Identify which cell holds the provided text, then report its [x, y] central coordinate. 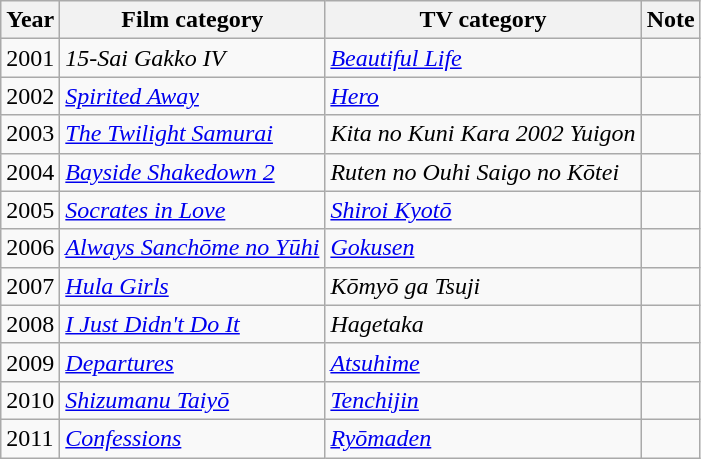
2010 [30, 400]
Shiroi Kyotō [483, 210]
Bayside Shakedown 2 [192, 172]
Kita no Kuni Kara 2002 Yuigon [483, 134]
Hula Girls [192, 286]
Tenchijin [483, 400]
2001 [30, 58]
Ryōmaden [483, 438]
15-Sai Gakko IV [192, 58]
TV category [483, 20]
2008 [30, 324]
2009 [30, 362]
2006 [30, 248]
2007 [30, 286]
2003 [30, 134]
The Twilight Samurai [192, 134]
Departures [192, 362]
Always Sanchōme no Yūhi [192, 248]
Beautiful Life [483, 58]
Hagetaka [483, 324]
Note [670, 20]
2002 [30, 96]
Film category [192, 20]
Hero [483, 96]
2004 [30, 172]
Ruten no Ouhi Saigo no Kōtei [483, 172]
2011 [30, 438]
2005 [30, 210]
Year [30, 20]
Atsuhime [483, 362]
Kōmyō ga Tsuji [483, 286]
Socrates in Love [192, 210]
Confessions [192, 438]
Spirited Away [192, 96]
I Just Didn't Do It [192, 324]
Shizumanu Taiyō [192, 400]
Gokusen [483, 248]
